Determine the (x, y) coordinate at the center of the cell enclosing the given text.  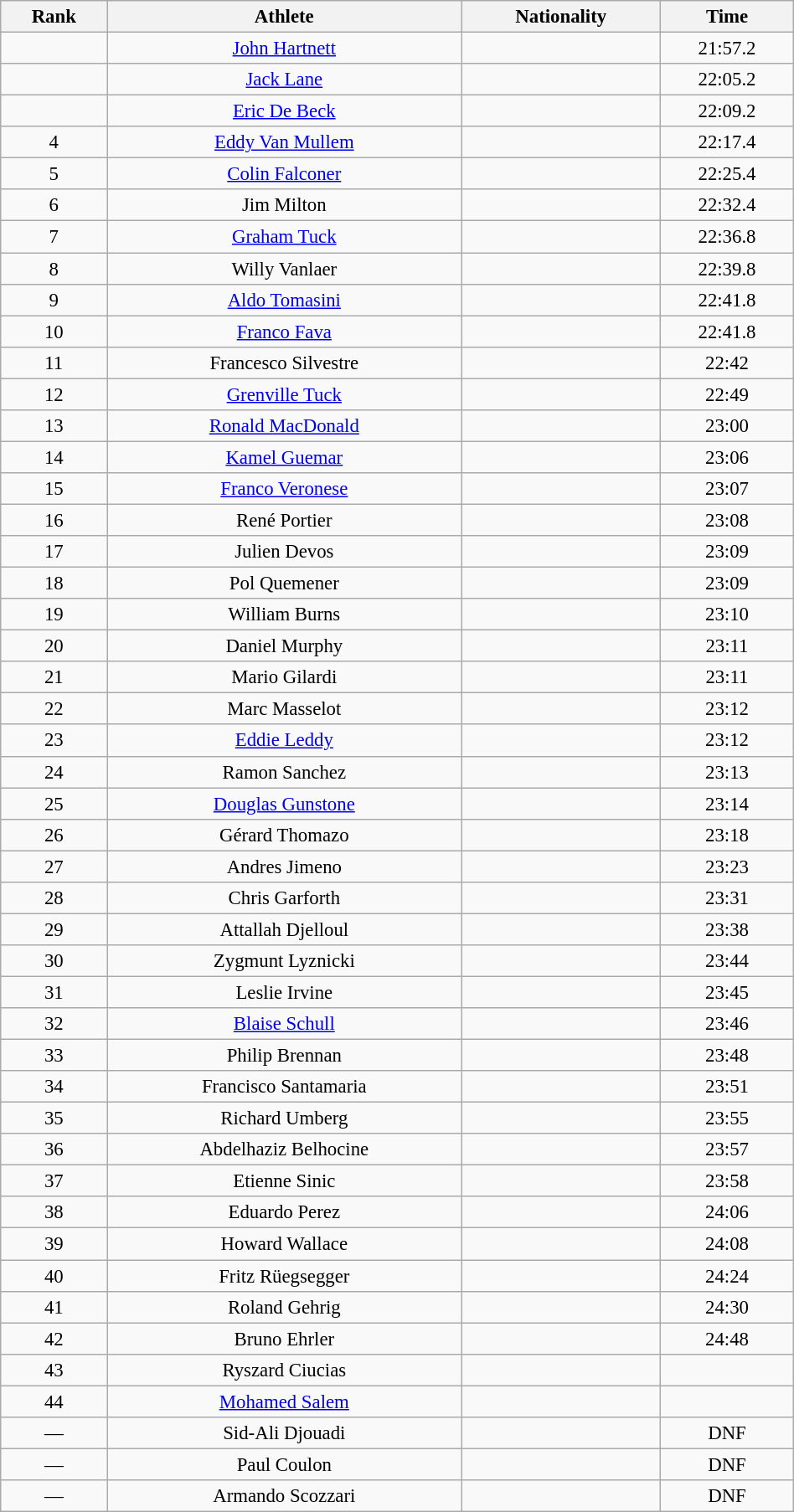
23:08 (727, 520)
Time (727, 17)
Rank (54, 17)
28 (54, 898)
Mohamed Salem (285, 1401)
24 (54, 772)
Chris Garforth (285, 898)
Graham Tuck (285, 237)
10 (54, 332)
Willy Vanlaer (285, 269)
29 (54, 929)
23:38 (727, 929)
Jim Milton (285, 205)
Eduardo Perez (285, 1213)
Ronald MacDonald (285, 426)
36 (54, 1149)
42 (54, 1339)
16 (54, 520)
Philip Brennan (285, 1056)
Ramon Sanchez (285, 772)
25 (54, 804)
4 (54, 142)
23:57 (727, 1149)
22 (54, 709)
Aldo Tomasini (285, 300)
20 (54, 646)
23:07 (727, 489)
Eric De Beck (285, 111)
22:17.4 (727, 142)
41 (54, 1307)
17 (54, 552)
23:00 (727, 426)
Mario Gilardi (285, 677)
5 (54, 174)
Eddie Leddy (285, 741)
23:23 (727, 867)
Pol Quemener (285, 584)
23:55 (727, 1119)
Sid-Ali Djouadi (285, 1433)
Colin Falconer (285, 174)
John Hartnett (285, 49)
Francesco Silvestre (285, 363)
Howard Wallace (285, 1244)
23:45 (727, 992)
William Burns (285, 615)
Francisco Santamaria (285, 1087)
35 (54, 1119)
Abdelhaziz Belhocine (285, 1149)
Athlete (285, 17)
Daniel Murphy (285, 646)
43 (54, 1370)
37 (54, 1181)
Grenville Tuck (285, 394)
19 (54, 615)
12 (54, 394)
Paul Coulon (285, 1464)
Blaise Schull (285, 1024)
René Portier (285, 520)
22:36.8 (727, 237)
Marc Masselot (285, 709)
24:08 (727, 1244)
9 (54, 300)
Attallah Djelloul (285, 929)
23:48 (727, 1056)
40 (54, 1276)
22:39.8 (727, 269)
23:58 (727, 1181)
15 (54, 489)
Armando Scozzari (285, 1496)
31 (54, 992)
22:05.2 (727, 80)
38 (54, 1213)
22:09.2 (727, 111)
22:42 (727, 363)
32 (54, 1024)
23:18 (727, 835)
26 (54, 835)
Fritz Rüegsegger (285, 1276)
22:25.4 (727, 174)
Nationality (561, 17)
23 (54, 741)
6 (54, 205)
Eddy Van Mullem (285, 142)
24:24 (727, 1276)
22:32.4 (727, 205)
21 (54, 677)
13 (54, 426)
Etienne Sinic (285, 1181)
Roland Gehrig (285, 1307)
7 (54, 237)
23:51 (727, 1087)
30 (54, 961)
Leslie Irvine (285, 992)
Bruno Ehrler (285, 1339)
23:13 (727, 772)
Jack Lane (285, 80)
24:30 (727, 1307)
23:44 (727, 961)
23:06 (727, 457)
8 (54, 269)
34 (54, 1087)
Gérard Thomazo (285, 835)
44 (54, 1401)
Kamel Guemar (285, 457)
24:06 (727, 1213)
21:57.2 (727, 49)
33 (54, 1056)
Franco Fava (285, 332)
23:31 (727, 898)
23:14 (727, 804)
Zygmunt Lyznicki (285, 961)
23:46 (727, 1024)
22:49 (727, 394)
Douglas Gunstone (285, 804)
Andres Jimeno (285, 867)
14 (54, 457)
39 (54, 1244)
18 (54, 584)
23:10 (727, 615)
Franco Veronese (285, 489)
Richard Umberg (285, 1119)
27 (54, 867)
Ryszard Ciucias (285, 1370)
Julien Devos (285, 552)
24:48 (727, 1339)
11 (54, 363)
